Locate the cell with the specified text and output its [X, Y] center coordinate. 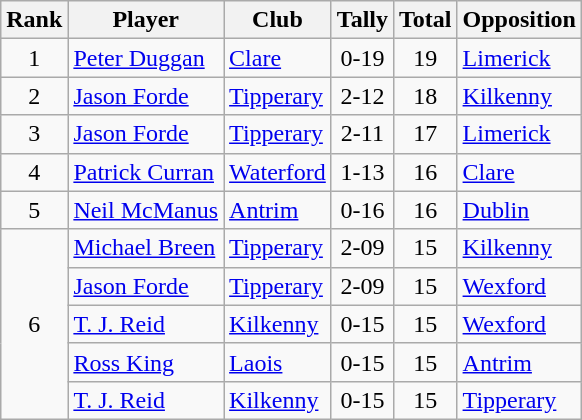
2-11 [362, 134]
19 [426, 58]
5 [34, 210]
2 [34, 96]
Total [426, 20]
4 [34, 172]
0-16 [362, 210]
Michael Breen [146, 248]
Laois [278, 362]
2-12 [362, 96]
17 [426, 134]
Opposition [519, 20]
3 [34, 134]
Dublin [519, 210]
Patrick Curran [146, 172]
1 [34, 58]
Rank [34, 20]
Neil McManus [146, 210]
Waterford [278, 172]
Peter Duggan [146, 58]
18 [426, 96]
6 [34, 324]
Club [278, 20]
Tally [362, 20]
1-13 [362, 172]
0-19 [362, 58]
Player [146, 20]
Ross King [146, 362]
